Detect which cell encompasses the target text, then output its [x, y] center coordinate. 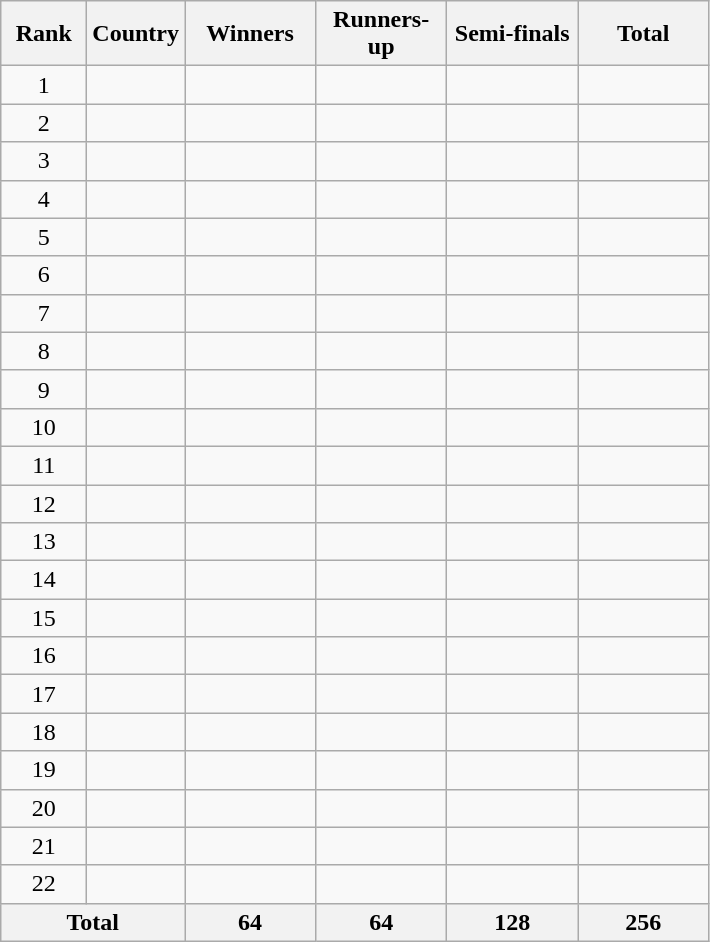
8 [44, 351]
16 [44, 656]
Country [136, 34]
10 [44, 427]
7 [44, 313]
9 [44, 389]
Rank [44, 34]
256 [644, 922]
22 [44, 884]
13 [44, 542]
Runners-up [382, 34]
21 [44, 846]
11 [44, 465]
15 [44, 618]
19 [44, 770]
18 [44, 732]
2 [44, 123]
6 [44, 275]
3 [44, 161]
12 [44, 503]
20 [44, 808]
1 [44, 85]
128 [512, 922]
4 [44, 199]
5 [44, 237]
Winners [250, 34]
14 [44, 580]
Semi-finals [512, 34]
17 [44, 694]
